Capture the cell that displays the provided text and extract its (x, y) central coordinate. 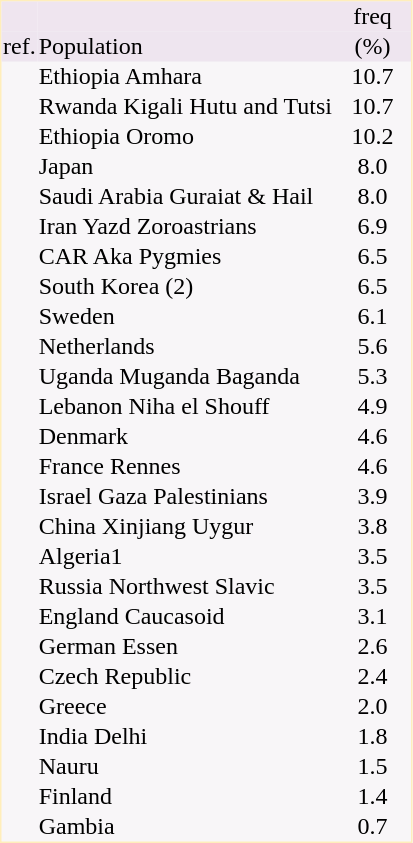
China Xinjiang Uygur (185, 527)
Denmark (185, 437)
(%) (372, 47)
4.9 (372, 407)
1.4 (372, 797)
Israel Gaza Palestinians (185, 497)
2.6 (372, 647)
ref. (20, 47)
Algeria1 (185, 557)
Czech Republic (185, 677)
Ethiopia Oromo (185, 137)
Nauru (185, 767)
Greece (185, 707)
0.7 (372, 827)
Sweden (185, 317)
Netherlands (185, 347)
South Korea (2) (185, 287)
France Rennes (185, 467)
freq (372, 17)
6.1 (372, 317)
1.8 (372, 737)
Iran Yazd Zoroastrians (185, 227)
Rwanda Kigali Hutu and Tutsi (185, 107)
2.4 (372, 677)
5.3 (372, 377)
1.5 (372, 767)
3.9 (372, 497)
Finland (185, 797)
Uganda Muganda Baganda (185, 377)
2.0 (372, 707)
Ethiopia Amhara (185, 77)
Saudi Arabia Guraiat & Hail (185, 197)
Russia Northwest Slavic (185, 587)
CAR Aka Pygmies (185, 257)
Population (185, 47)
Japan (185, 167)
3.1 (372, 617)
German Essen (185, 647)
6.9 (372, 227)
Lebanon Niha el Shouff (185, 407)
Gambia (185, 827)
3.8 (372, 527)
India Delhi (185, 737)
5.6 (372, 347)
England Caucasoid (185, 617)
10.2 (372, 137)
